Output the (x, y) coordinate of the center of the cell containing the given text.  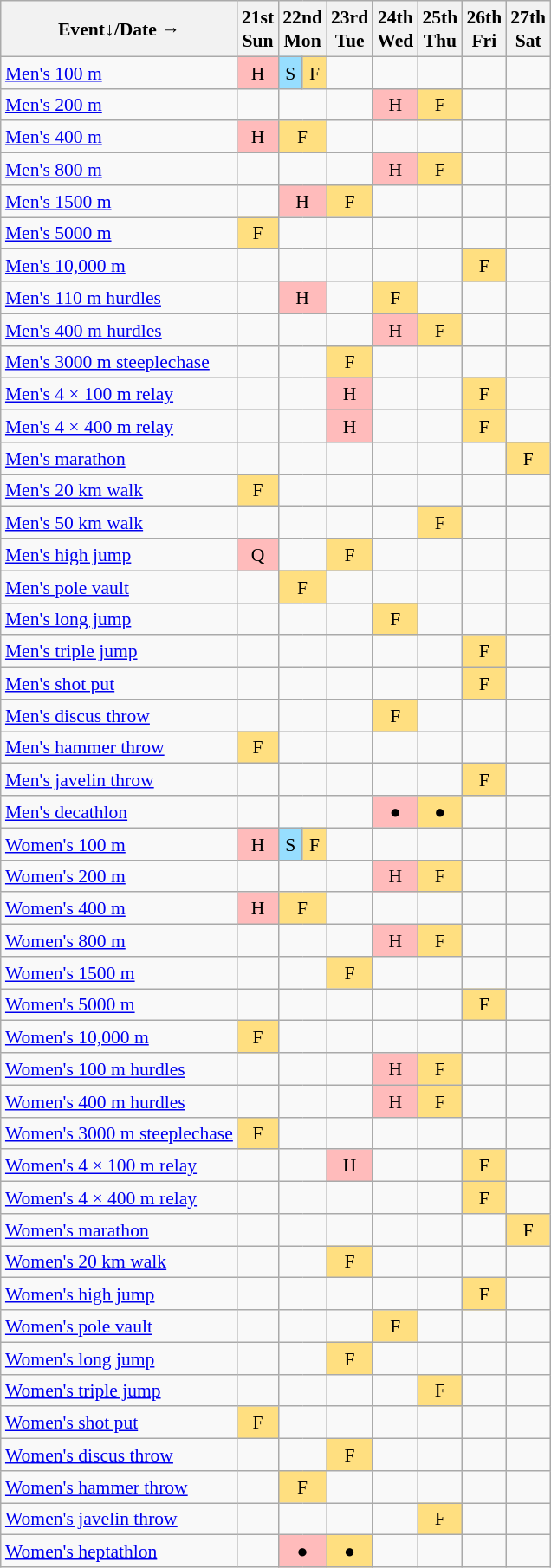
Women's high jump (120, 1294)
Women's 200 m (120, 876)
Women's long jump (120, 1358)
27thSat (528, 29)
Women's 10,000 m (120, 1037)
Event↓/Date → (120, 29)
Women's 5000 m (120, 1004)
Women's hammer throw (120, 1486)
22ndMon (302, 29)
Men's long jump (120, 618)
Men's 4 × 400 m relay (120, 426)
Men's javelin throw (120, 779)
Women's javelin throw (120, 1519)
Women's 4 × 100 m relay (120, 1165)
Women's heptathlon (120, 1552)
Men's hammer throw (120, 746)
Men's 10,000 m (120, 265)
Women's marathon (120, 1229)
Women's 100 m hurdles (120, 1068)
Men's 20 km walk (120, 490)
Men's 1500 m (120, 201)
Men's pole vault (120, 587)
Men's 800 m (120, 168)
25thThu (440, 29)
Men's triple jump (120, 651)
Men's marathon (120, 457)
Women's triple jump (120, 1391)
Men's high jump (120, 554)
21stSun (258, 29)
Women's 800 m (120, 940)
Women's 3000 m steeplechase (120, 1132)
Men's 110 m hurdles (120, 298)
Women's 400 m hurdles (120, 1101)
24thWed (395, 29)
Men's 100 m (120, 73)
Men's 200 m (120, 104)
Q (258, 554)
Women's 1500 m (120, 971)
Women's 400 m (120, 907)
Women's 4 × 400 m relay (120, 1197)
Women's 20 km walk (120, 1261)
Women's shot put (120, 1422)
Men's discus throw (120, 715)
Men's 5000 m (120, 232)
Men's 4 × 100 m relay (120, 393)
26thFri (483, 29)
Women's 100 m (120, 843)
Men's shot put (120, 682)
Men's 3000 m steeplechase (120, 362)
Men's 400 m hurdles (120, 329)
Women's pole vault (120, 1326)
Women's discus throw (120, 1455)
Men's decathlon (120, 812)
Men's 400 m (120, 137)
Men's 50 km walk (120, 523)
23rdTue (350, 29)
